Capture the cell that displays the provided text and extract its (x, y) central coordinate. 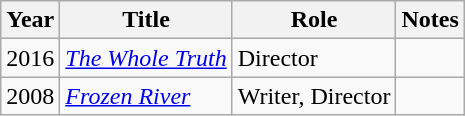
Role (314, 20)
The Whole Truth (146, 58)
Year (30, 20)
Writer, Director (314, 96)
2008 (30, 96)
2016 (30, 58)
Director (314, 58)
Frozen River (146, 96)
Title (146, 20)
Notes (430, 20)
